Output the (X, Y) coordinate of the center of the cell containing the given text.  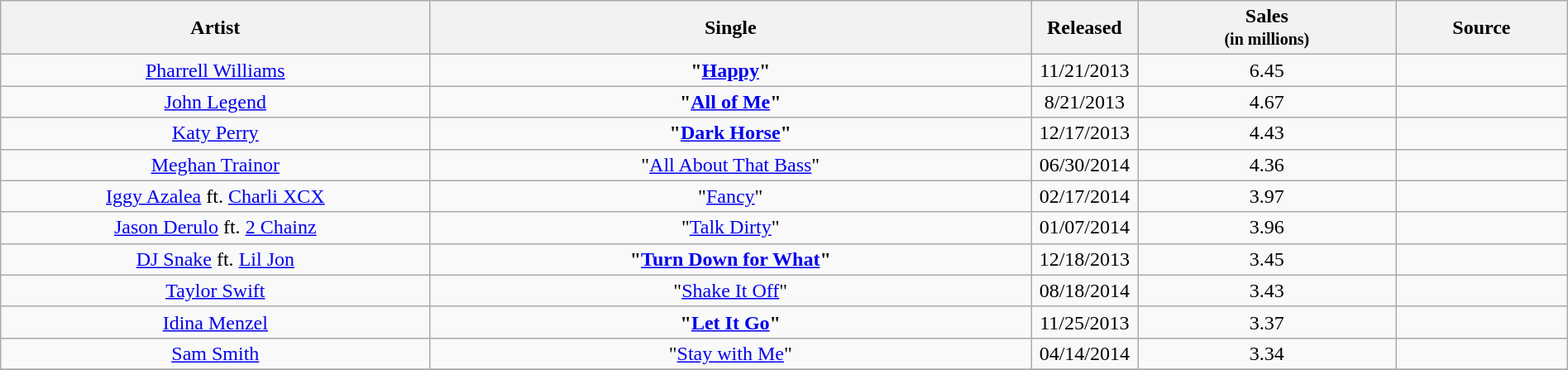
"Happy" (731, 70)
Meghan Trainor (215, 165)
"Fancy" (731, 196)
04/14/2014 (1085, 353)
01/07/2014 (1085, 228)
"Stay with Me" (731, 353)
"All About That Bass" (731, 165)
4.43 (1267, 133)
"Shake It Off" (731, 291)
06/30/2014 (1085, 165)
3.43 (1267, 291)
3.34 (1267, 353)
08/18/2014 (1085, 291)
Sales(in millions) (1267, 28)
Katy Perry (215, 133)
3.97 (1267, 196)
Released (1085, 28)
"Let It Go" (731, 322)
Pharrell Williams (215, 70)
Taylor Swift (215, 291)
Source (1482, 28)
Single (731, 28)
3.45 (1267, 259)
DJ Snake ft. Lil Jon (215, 259)
4.67 (1267, 102)
Jason Derulo ft. 2 Chainz (215, 228)
"Dark Horse" (731, 133)
12/18/2013 (1085, 259)
Idina Menzel (215, 322)
02/17/2014 (1085, 196)
11/25/2013 (1085, 322)
John Legend (215, 102)
11/21/2013 (1085, 70)
3.96 (1267, 228)
Sam Smith (215, 353)
4.36 (1267, 165)
Iggy Azalea ft. Charli XCX (215, 196)
"Talk Dirty" (731, 228)
Artist (215, 28)
6.45 (1267, 70)
12/17/2013 (1085, 133)
"All of Me" (731, 102)
3.37 (1267, 322)
"Turn Down for What" (731, 259)
8/21/2013 (1085, 102)
